Return the [X, Y] coordinate for the center point of the cell that contains the specified text.  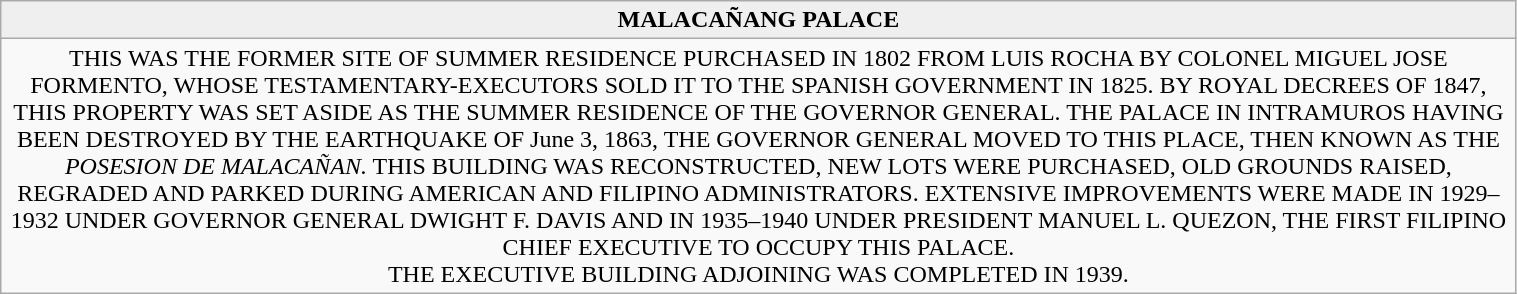
MALACAÑANG PALACE [758, 20]
